Determine the (X, Y) coordinate at the center of the cell enclosing the given text.  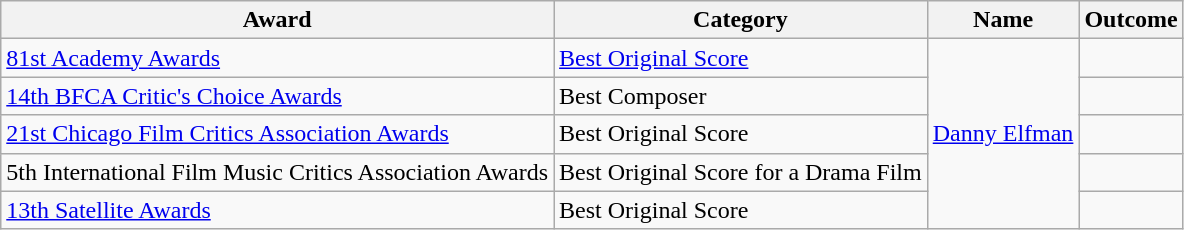
Category (741, 20)
5th International Film Music Critics Association Awards (278, 172)
Best Composer (741, 96)
Best Original Score for a Drama Film (741, 172)
81st Academy Awards (278, 58)
14th BFCA Critic's Choice Awards (278, 96)
21st Chicago Film Critics Association Awards (278, 134)
Danny Elfman (1003, 134)
Outcome (1131, 20)
Award (278, 20)
Name (1003, 20)
13th Satellite Awards (278, 210)
